Determine the [x, y] coordinate at the center of the cell enclosing the given text.  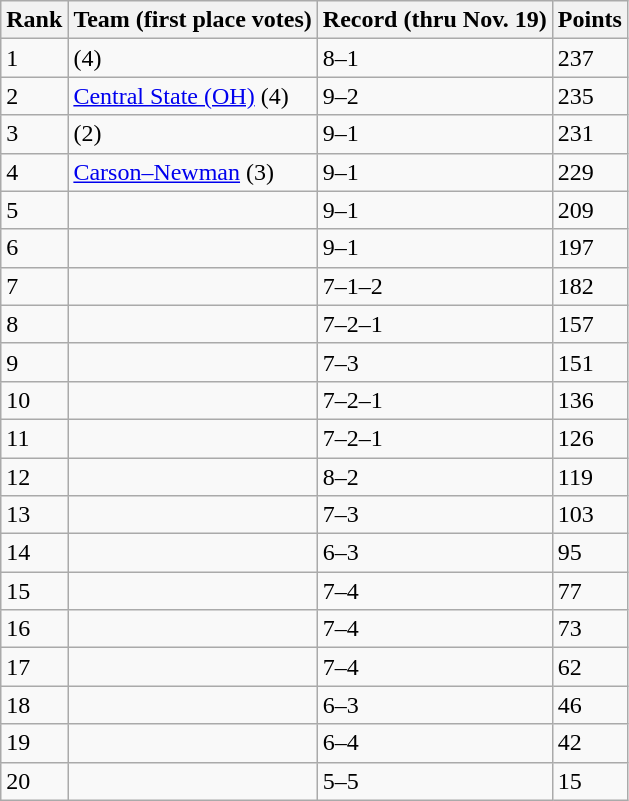
11 [34, 438]
95 [590, 553]
6–4 [434, 743]
8–1 [434, 58]
8 [34, 324]
119 [590, 477]
182 [590, 286]
10 [34, 400]
Points [590, 20]
209 [590, 210]
231 [590, 134]
5 [34, 210]
1 [34, 58]
3 [34, 134]
237 [590, 58]
Rank [34, 20]
126 [590, 438]
13 [34, 515]
7–1–2 [434, 286]
157 [590, 324]
12 [34, 477]
2 [34, 96]
229 [590, 172]
103 [590, 515]
18 [34, 705]
Central State (OH) (4) [192, 96]
7 [34, 286]
197 [590, 248]
151 [590, 362]
73 [590, 629]
17 [34, 667]
77 [590, 591]
(2) [192, 134]
14 [34, 553]
42 [590, 743]
8–2 [434, 477]
6 [34, 248]
16 [34, 629]
9 [34, 362]
136 [590, 400]
62 [590, 667]
Team (first place votes) [192, 20]
Record (thru Nov. 19) [434, 20]
9–2 [434, 96]
(4) [192, 58]
Carson–Newman (3) [192, 172]
5–5 [434, 781]
4 [34, 172]
20 [34, 781]
46 [590, 705]
235 [590, 96]
19 [34, 743]
